Pinpoint the cell where the given text exists, returning its (x, y) midpoint coordinate. 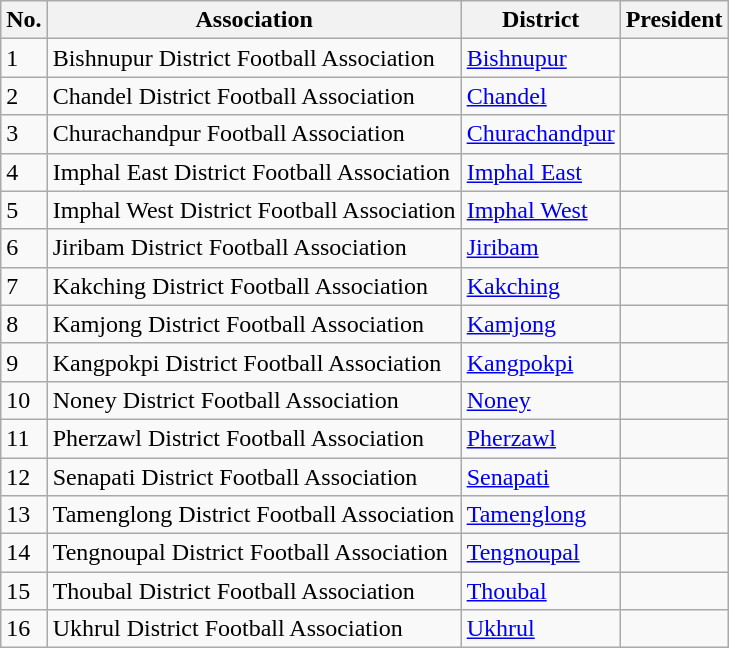
5 (24, 210)
Association (254, 20)
Kangpokpi District Football Association (254, 362)
Tamenglong (540, 515)
14 (24, 553)
8 (24, 324)
Bishnupur (540, 58)
Ukhrul District Football Association (254, 629)
10 (24, 400)
Noney (540, 400)
7 (24, 286)
Pherzawl (540, 438)
12 (24, 477)
Thoubal District Football Association (254, 591)
Tamenglong District Football Association (254, 515)
Churachandpur Football Association (254, 134)
Thoubal (540, 591)
Churachandpur (540, 134)
11 (24, 438)
Chandel (540, 96)
3 (24, 134)
Ukhrul (540, 629)
District (540, 20)
Imphal East District Football Association (254, 172)
Tengnoupal (540, 553)
4 (24, 172)
Jiribam (540, 248)
Kakching District Football Association (254, 286)
Kamjong District Football Association (254, 324)
Imphal West (540, 210)
Imphal West District Football Association (254, 210)
1 (24, 58)
Senapati District Football Association (254, 477)
6 (24, 248)
Kamjong (540, 324)
Imphal East (540, 172)
Senapati (540, 477)
No. (24, 20)
Jiribam District Football Association (254, 248)
Bishnupur District Football Association (254, 58)
13 (24, 515)
15 (24, 591)
Noney District Football Association (254, 400)
Kangpokpi (540, 362)
16 (24, 629)
Pherzawl District Football Association (254, 438)
Kakching (540, 286)
Chandel District Football Association (254, 96)
9 (24, 362)
Tengnoupal District Football Association (254, 553)
President (674, 20)
2 (24, 96)
